Identify which cell holds the provided text, then report its (X, Y) central coordinate. 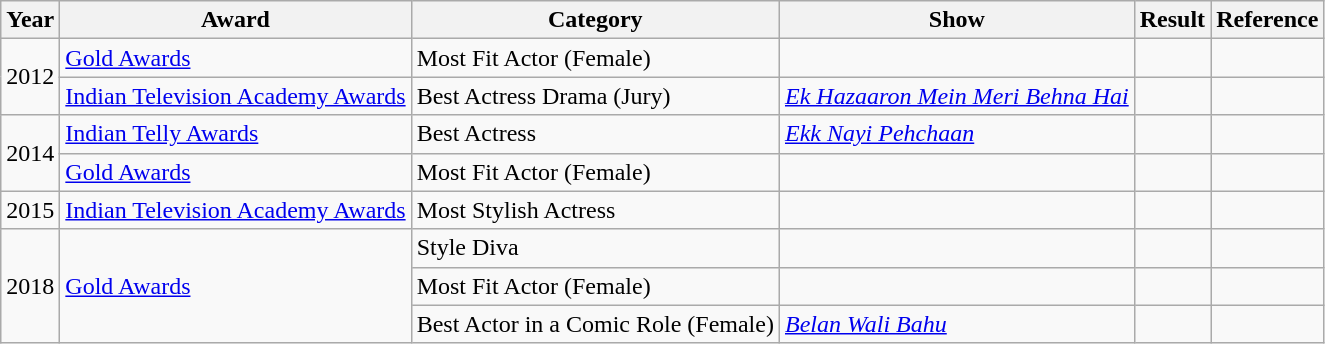
Award (236, 20)
2015 (30, 210)
Reference (1268, 20)
Show (956, 20)
2014 (30, 153)
Style Diva (595, 248)
Best Actress (595, 134)
Indian Telly Awards (236, 134)
Year (30, 20)
Ekk Nayi Pehchaan (956, 134)
2018 (30, 286)
Category (595, 20)
Best Actor in a Comic Role (Female) (595, 324)
Ek Hazaaron Mein Meri Behna Hai (956, 96)
Best Actress Drama (Jury) (595, 96)
Belan Wali Bahu (956, 324)
Most Stylish Actress (595, 210)
Result (1172, 20)
2012 (30, 77)
